Determine the (X, Y) coordinate at the center of the cell enclosing the given text.  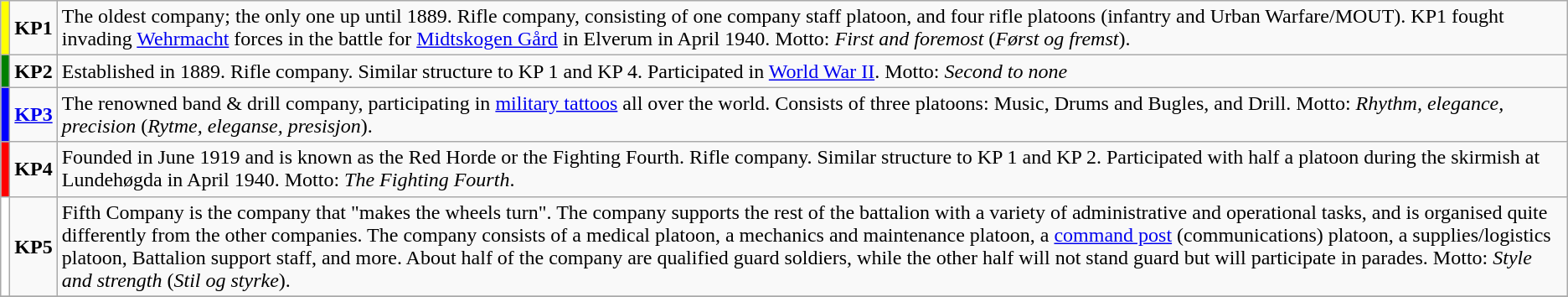
KP1 (34, 29)
KP5 (34, 247)
KP2 (34, 71)
Established in 1889. Rifle company. Similar structure to KP 1 and KP 4. Participated in World War II. Motto: Second to none (812, 71)
KP4 (34, 169)
KP3 (34, 114)
